Extract the [X, Y] coordinate from the center of the cell holding the provided text.  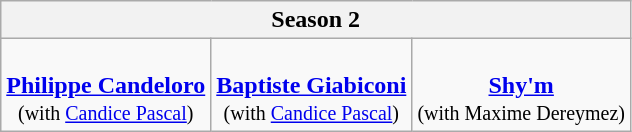
Shy'm(with Maxime Dereymez) [522, 85]
Philippe Candeloro(with Candice Pascal) [106, 85]
Baptiste Giabiconi(with Candice Pascal) [312, 85]
Season 2 [316, 20]
